Scan for the cell matching the given text and deliver its (X, Y) coordinate at center. 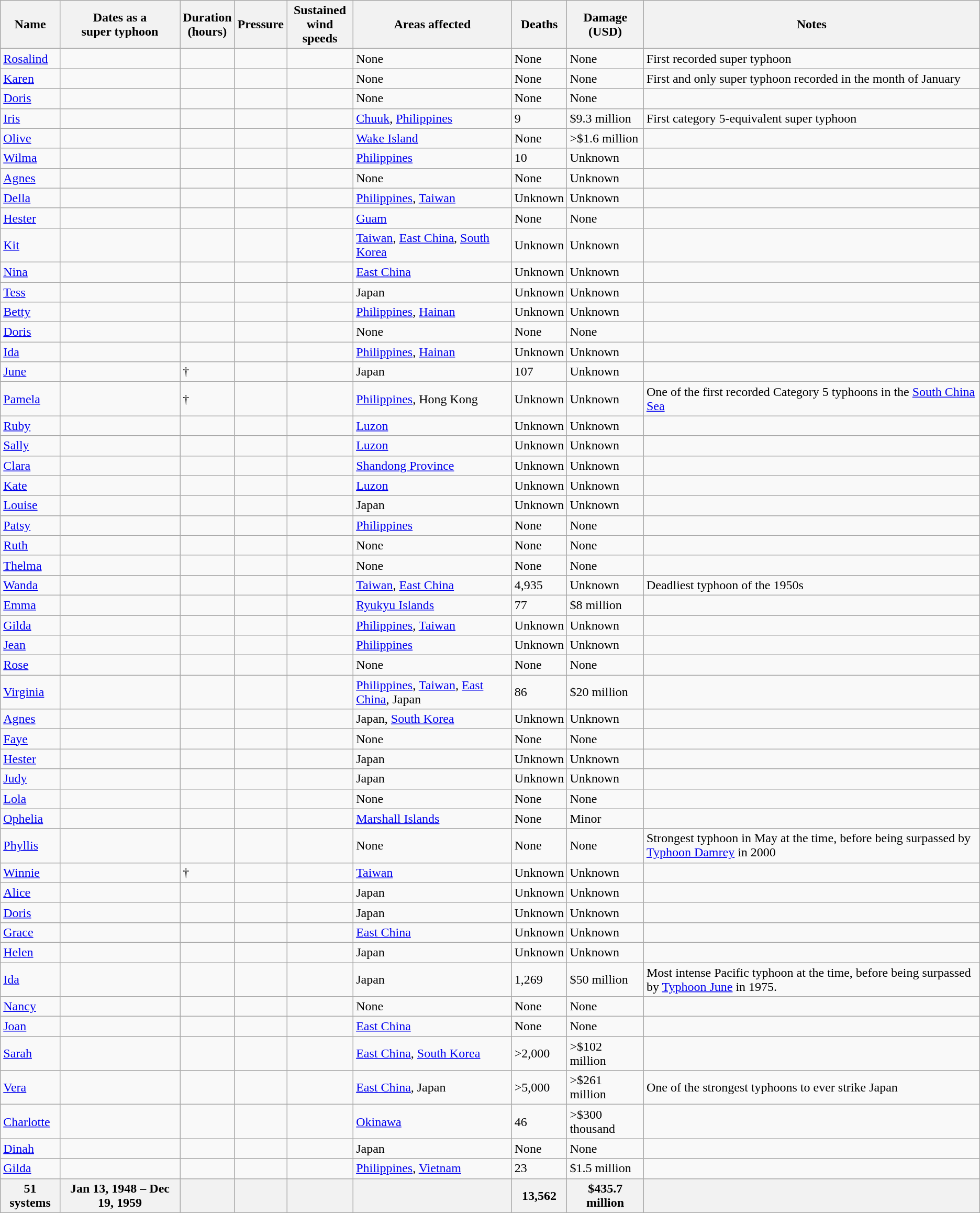
Lola (30, 799)
>$300 thousand (605, 1122)
Virginia (30, 692)
Ruth (30, 545)
Ruby (30, 426)
One of the strongest typhoons to ever strike Japan (811, 1087)
Wanda (30, 585)
Wilma (30, 158)
Ophelia (30, 819)
First category 5-equivalent super typhoon (811, 118)
Deaths (539, 25)
First and only super typhoon recorded in the month of January (811, 79)
Nancy (30, 1007)
Sustainedwind speeds (320, 25)
$1.5 million (605, 1168)
Tess (30, 292)
Emma (30, 605)
First recorded super typhoon (811, 59)
East China, Japan (432, 1087)
$20 million (605, 692)
Shandong Province (432, 466)
Clara (30, 466)
Vera (30, 1087)
Philippines, Vietnam (432, 1168)
4,935 (539, 585)
Pamela (30, 399)
1,269 (539, 979)
Name (30, 25)
Helen (30, 952)
June (30, 372)
One of the first recorded Category 5 typhoons in the South China Sea (811, 399)
86 (539, 692)
Grace (30, 932)
Patsy (30, 525)
$9.3 million (605, 118)
Thelma (30, 565)
Jean (30, 645)
Chuuk, Philippines (432, 118)
>5,000 (539, 1087)
Nina (30, 272)
Strongest typhoon in May at the time, before being surpassed by Typhoon Damrey in 2000 (811, 845)
Guam (432, 218)
Wake Island (432, 138)
13,562 (539, 1195)
51 systems (30, 1195)
9 (539, 118)
$435.7 million (605, 1195)
Winnie (30, 873)
Duration(hours) (207, 25)
Areas affected (432, 25)
Rosalind (30, 59)
>2,000 (539, 1054)
46 (539, 1122)
Pressure (261, 25)
>$261 million (605, 1087)
Deadliest typhoon of the 1950s (811, 585)
Kit (30, 245)
Minor (605, 819)
Taiwan (432, 873)
10 (539, 158)
Joan (30, 1027)
Betty (30, 312)
Sally (30, 446)
$50 million (605, 979)
Della (30, 198)
107 (539, 372)
Phyllis (30, 845)
Rose (30, 665)
Okinawa (432, 1122)
Alice (30, 892)
Ryukyu Islands (432, 605)
Damage(USD) (605, 25)
Iris (30, 118)
Charlotte (30, 1122)
Philippines, Hong Kong (432, 399)
Japan, South Korea (432, 719)
Louise (30, 505)
Olive (30, 138)
Sarah (30, 1054)
Marshall Islands (432, 819)
Dates as asuper typhoon (119, 25)
Taiwan, East China (432, 585)
Judy (30, 779)
Dinah (30, 1149)
23 (539, 1168)
Faye (30, 739)
>$102 million (605, 1054)
>$1.6 million (605, 138)
77 (539, 605)
Taiwan, East China, South Korea (432, 245)
Notes (811, 25)
Kate (30, 486)
East China, South Korea (432, 1054)
$8 million (605, 605)
Philippines, Taiwan, East China, Japan (432, 692)
Most intense Pacific typhoon at the time, before being surpassed by Typhoon June in 1975. (811, 979)
Karen (30, 79)
Jan 13, 1948 – Dec 19, 1959 (119, 1195)
